Detect which cell encompasses the target text, then output its (X, Y) center coordinate. 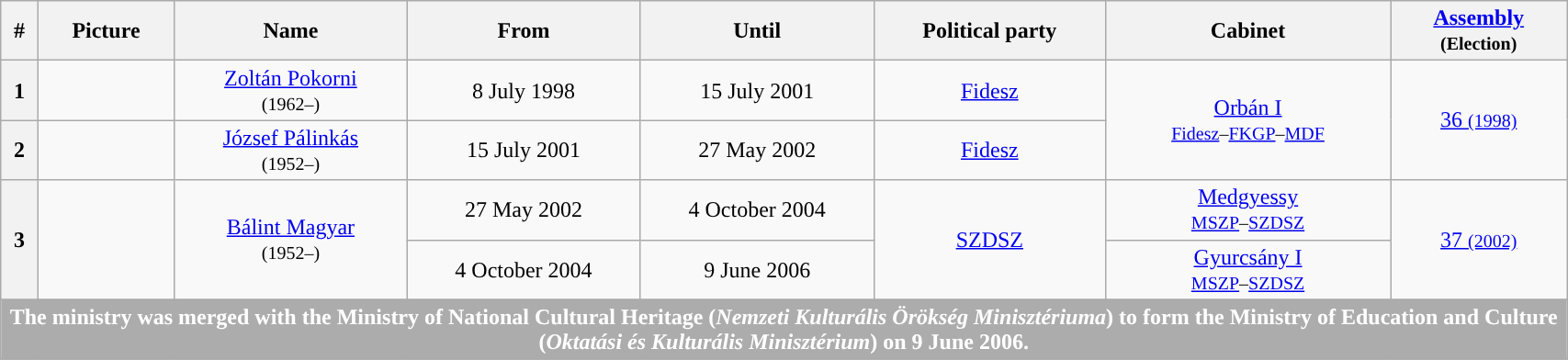
József Pálinkás(1952–) (290, 151)
Zoltán Pokorni(1962–) (290, 90)
3 (19, 240)
Assembly(Election) (1479, 31)
36 (1998) (1479, 120)
Bálint Magyar(1952–) (290, 240)
8 July 1998 (524, 90)
Name (290, 31)
Gyurcsány IMSZP–SZDSZ (1247, 270)
Cabinet (1247, 31)
1 (19, 90)
Political party (989, 31)
From (524, 31)
37 (2002) (1479, 240)
Until (757, 31)
# (19, 31)
SZDSZ (989, 240)
Picture (107, 31)
Orbán IFidesz–FKGP–MDF (1247, 120)
MedgyessyMSZP–SZDSZ (1247, 209)
9 June 2006 (757, 270)
2 (19, 151)
